Return the (x, y) coordinate for the center point of the cell that contains the specified text.  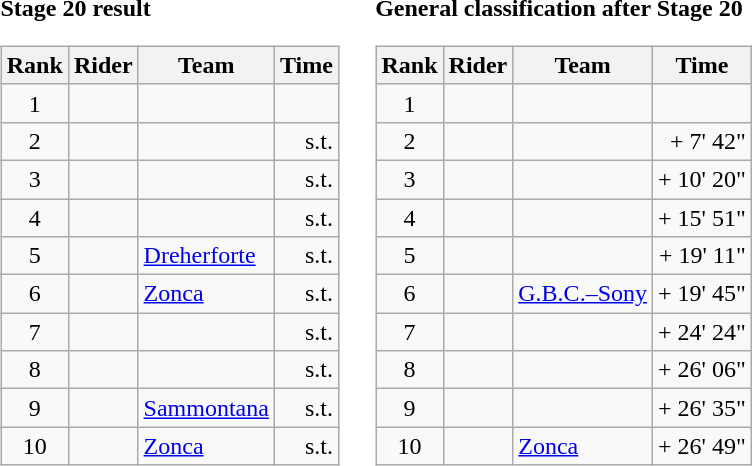
+ 19' 45" (702, 294)
+ 10' 20" (702, 179)
G.B.C.–Sony (583, 294)
+ 26' 35" (702, 408)
+ 19' 11" (702, 256)
Sammontana (206, 408)
+ 26' 06" (702, 370)
Dreherforte (206, 256)
+ 26' 49" (702, 446)
+ 7' 42" (702, 141)
+ 15' 51" (702, 217)
+ 24' 24" (702, 332)
